Determine the (x, y) coordinate at the center of the cell enclosing the given text.  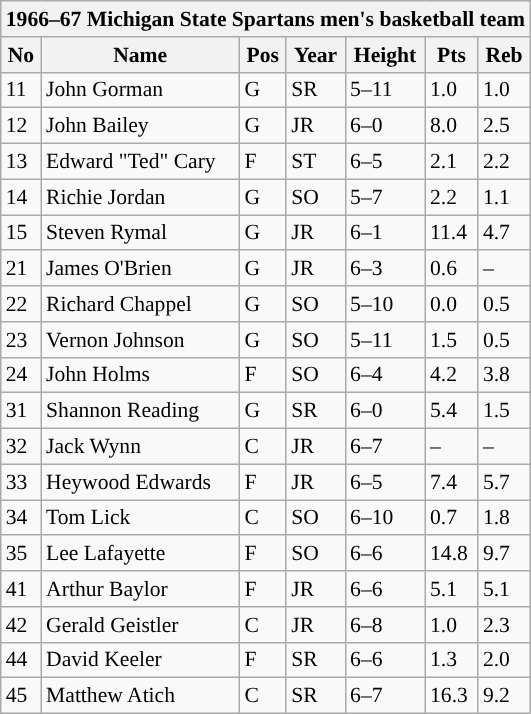
9.2 (504, 696)
15 (21, 233)
ST (316, 162)
Name (140, 55)
11.4 (452, 233)
12 (21, 126)
0.6 (452, 269)
6–1 (385, 233)
Pos (262, 55)
2.3 (504, 625)
John Holms (140, 375)
5–7 (385, 197)
No (21, 55)
Tom Lick (140, 518)
7.4 (452, 482)
3.8 (504, 375)
32 (21, 447)
5.4 (452, 411)
14.8 (452, 554)
44 (21, 660)
Reb (504, 55)
35 (21, 554)
33 (21, 482)
Vernon Johnson (140, 340)
6–10 (385, 518)
5–10 (385, 304)
Matthew Atich (140, 696)
Richie Jordan (140, 197)
2.0 (504, 660)
Lee Lafayette (140, 554)
41 (21, 589)
6–8 (385, 625)
Edward "Ted" Cary (140, 162)
22 (21, 304)
1.8 (504, 518)
David Keeler (140, 660)
Shannon Reading (140, 411)
13 (21, 162)
Year (316, 55)
14 (21, 197)
Height (385, 55)
9.7 (504, 554)
16.3 (452, 696)
6–3 (385, 269)
34 (21, 518)
4.7 (504, 233)
1.1 (504, 197)
Arthur Baylor (140, 589)
2.5 (504, 126)
23 (21, 340)
Heywood Edwards (140, 482)
John Gorman (140, 90)
4.2 (452, 375)
0.7 (452, 518)
42 (21, 625)
6–4 (385, 375)
11 (21, 90)
Gerald Geistler (140, 625)
John Bailey (140, 126)
8.0 (452, 126)
21 (21, 269)
Pts (452, 55)
24 (21, 375)
2.1 (452, 162)
Richard Chappel (140, 304)
James O'Brien (140, 269)
45 (21, 696)
31 (21, 411)
Steven Rymal (140, 233)
Jack Wynn (140, 447)
5.7 (504, 482)
1966–67 Michigan State Spartans men's basketball team (266, 19)
1.3 (452, 660)
0.0 (452, 304)
